Search for the cell housing the specified text and yield its (X, Y) center coordinate. 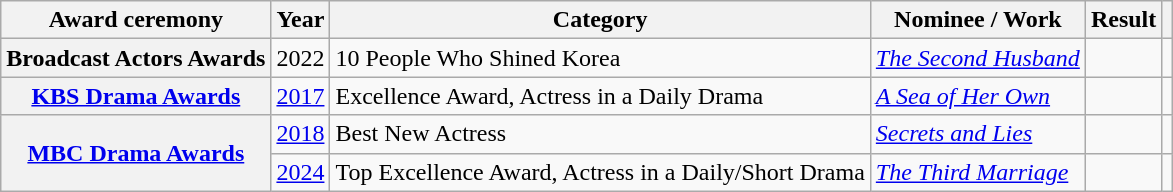
2022 (300, 58)
Broadcast Actors Awards (136, 58)
2018 (300, 134)
Year (300, 20)
2017 (300, 96)
The Second Husband (978, 58)
KBS Drama Awards (136, 96)
Nominee / Work (978, 20)
Secrets and Lies (978, 134)
Result (1123, 20)
Excellence Award, Actress in a Daily Drama (600, 96)
Top Excellence Award, Actress in a Daily/Short Drama (600, 172)
2024 (300, 172)
A Sea of Her Own (978, 96)
MBC Drama Awards (136, 153)
10 People Who Shined Korea (600, 58)
Category (600, 20)
The Third Marriage (978, 172)
Award ceremony (136, 20)
Best New Actress (600, 134)
